Scan for the cell matching the given text and deliver its [X, Y] coordinate at center. 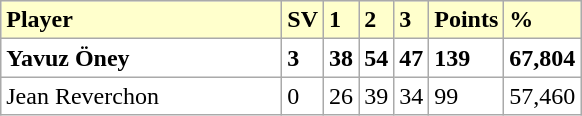
139 [466, 58]
57,460 [542, 96]
Yavuz Öney [142, 58]
1 [342, 20]
47 [412, 58]
Points [466, 20]
% [542, 20]
38 [342, 58]
39 [376, 96]
Jean Reverchon [142, 96]
67,804 [542, 58]
0 [303, 96]
26 [342, 96]
99 [466, 96]
SV [303, 20]
54 [376, 58]
Player [142, 20]
34 [412, 96]
2 [376, 20]
